Provide the (x, y) coordinate of the cell's center where the given text is located.  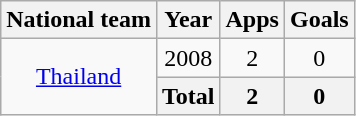
Apps (252, 20)
Thailand (79, 77)
Goals (319, 20)
Total (188, 96)
2008 (188, 58)
National team (79, 20)
Year (188, 20)
